Return (X, Y) of the center of cell containing provided text 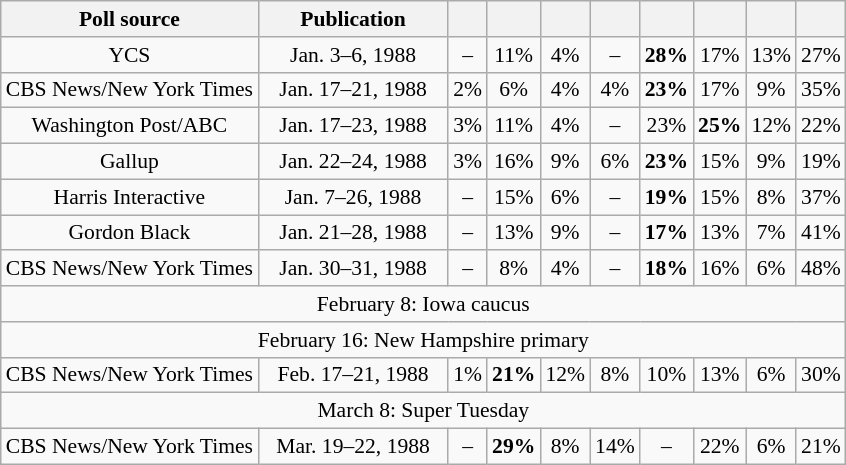
7% (771, 233)
27% (821, 55)
Jan. 17–21, 1988 (353, 90)
February 8: Iowa caucus (424, 304)
Jan. 30–31, 1988 (353, 269)
February 16: New Hampshire primary (424, 340)
28% (666, 55)
14% (615, 447)
Harris Interactive (130, 197)
Jan. 21–28, 1988 (353, 233)
Gordon Black (130, 233)
1% (468, 375)
Jan. 7–26, 1988 (353, 197)
10% (666, 375)
Gallup (130, 162)
37% (821, 197)
35% (821, 90)
25% (720, 126)
March 8: Super Tuesday (424, 411)
Mar. 19–22, 1988 (353, 447)
YCS (130, 55)
Jan. 17–23, 1988 (353, 126)
18% (666, 269)
Jan. 3–6, 1988 (353, 55)
48% (821, 269)
Feb. 17–21, 1988 (353, 375)
2% (468, 90)
Publication (353, 19)
Jan. 22–24, 1988 (353, 162)
Washington Post/ABC (130, 126)
41% (821, 233)
29% (514, 447)
Poll source (130, 19)
30% (821, 375)
